Identify which cell holds the provided text, then report its (X, Y) central coordinate. 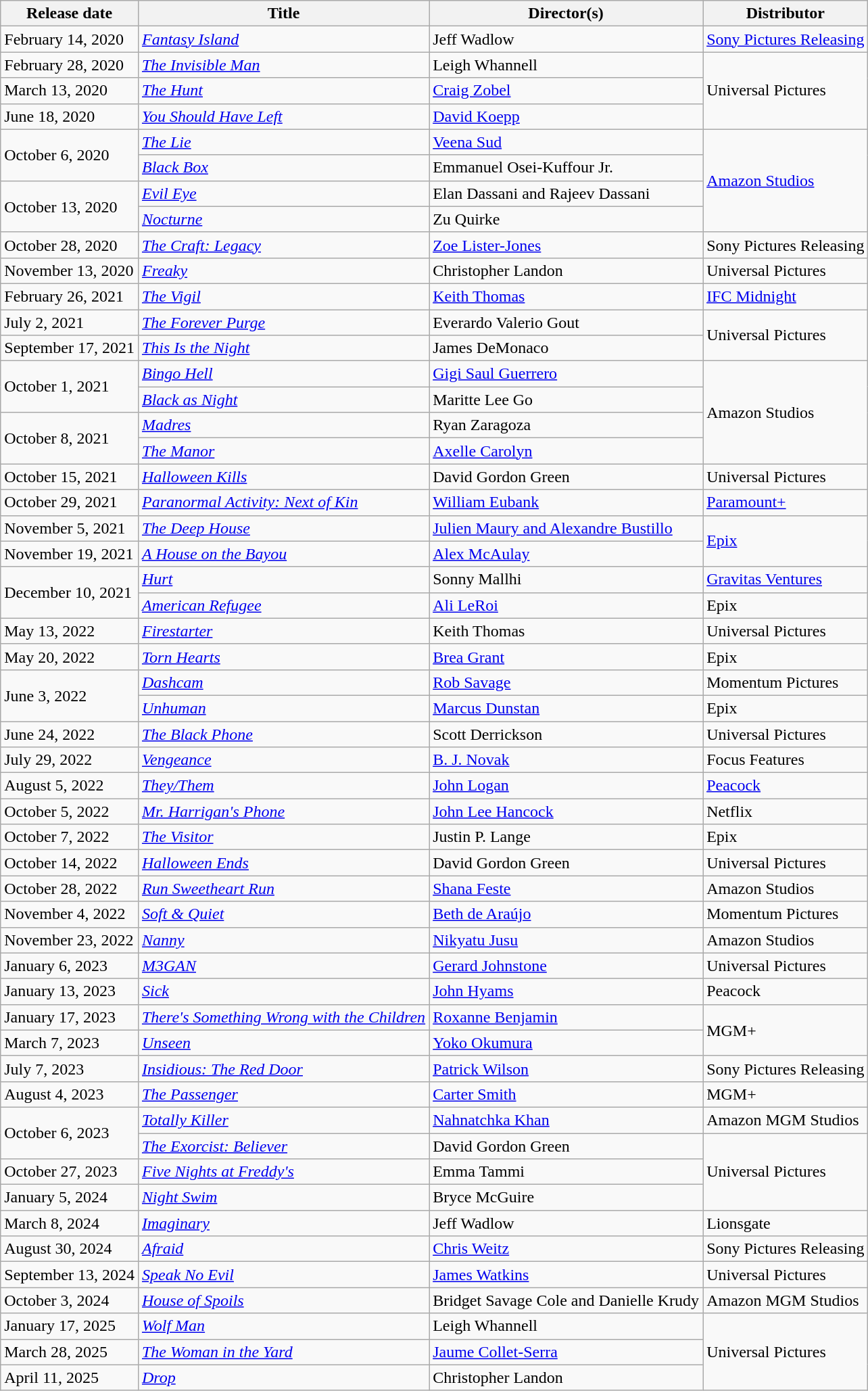
Totally Killer (283, 1120)
May 20, 2022 (70, 657)
The Forever Purge (283, 323)
Emmanuel Osei-Kuffour Jr. (566, 168)
Title (283, 14)
Alex McAulay (566, 554)
You Should Have Left (283, 116)
Brea Grant (566, 657)
Focus Features (786, 760)
Five Nights at Freddy's (283, 1172)
Vengeance (283, 760)
The Manor (283, 451)
Bryce McGuire (566, 1198)
Fantasy Island (283, 39)
The Black Phone (283, 734)
March 28, 2025 (70, 1352)
John Logan (566, 786)
August 4, 2023 (70, 1094)
Marcus Dunstan (566, 708)
Bingo Hell (283, 374)
January 5, 2024 (70, 1198)
Justin P. Lange (566, 837)
Director(s) (566, 14)
Sick (283, 991)
Imaginary (283, 1223)
Mr. Harrigan's Phone (283, 811)
Veena Sud (566, 142)
October 27, 2023 (70, 1172)
Night Swim (283, 1198)
The Deep House (283, 528)
Evil Eye (283, 193)
June 18, 2020 (70, 116)
March 13, 2020 (70, 91)
Chris Weitz (566, 1249)
John Hyams (566, 991)
B. J. Novak (566, 760)
Emma Tammi (566, 1172)
Yoko Okumura (566, 1043)
Madres (283, 425)
November 5, 2021 (70, 528)
October 14, 2022 (70, 863)
August 5, 2022 (70, 786)
Afraid (283, 1249)
Firestarter (283, 631)
Paranormal Activity: Next of Kin (283, 502)
Carter Smith (566, 1094)
February 26, 2021 (70, 296)
Release date (70, 14)
November 4, 2022 (70, 914)
Everardo Valerio Gout (566, 323)
October 28, 2022 (70, 889)
October 1, 2021 (70, 387)
March 8, 2024 (70, 1223)
David Koepp (566, 116)
Torn Hearts (283, 657)
Zoe Lister-Jones (566, 245)
March 7, 2023 (70, 1043)
Gravitas Ventures (786, 580)
Zu Quirke (566, 219)
The Woman in the Yard (283, 1352)
February 28, 2020 (70, 65)
July 2, 2021 (70, 323)
July 29, 2022 (70, 760)
October 3, 2024 (70, 1300)
January 17, 2025 (70, 1326)
Black Box (283, 168)
Black as Night (283, 400)
William Eubank (566, 502)
They/Them (283, 786)
Axelle Carolyn (566, 451)
April 11, 2025 (70, 1377)
Gigi Saul Guerrero (566, 374)
Ali LeRoi (566, 605)
Dashcam (283, 682)
Soft & Quiet (283, 914)
Insidious: The Red Door (283, 1068)
This Is the Night (283, 348)
The Invisible Man (283, 65)
Scott Derrickson (566, 734)
Unhuman (283, 708)
IFC Midnight (786, 296)
January 17, 2023 (70, 1017)
House of Spoils (283, 1300)
The Passenger (283, 1094)
Rob Savage (566, 682)
The Craft: Legacy (283, 245)
October 7, 2022 (70, 837)
October 6, 2020 (70, 155)
June 24, 2022 (70, 734)
October 15, 2021 (70, 477)
Nocturne (283, 219)
October 8, 2021 (70, 438)
October 28, 2020 (70, 245)
Speak No Evil (283, 1275)
May 13, 2022 (70, 631)
Run Sweetheart Run (283, 889)
Shana Feste (566, 889)
Roxanne Benjamin (566, 1017)
Sonny Mallhi (566, 580)
There's Something Wrong with the Children (283, 1017)
December 10, 2021 (70, 592)
June 3, 2022 (70, 695)
A House on the Bayou (283, 554)
November 13, 2020 (70, 270)
January 6, 2023 (70, 966)
John Lee Hancock (566, 811)
January 13, 2023 (70, 991)
October 6, 2023 (70, 1133)
October 29, 2021 (70, 502)
Bridget Savage Cole and Danielle Krudy (566, 1300)
Nanny (283, 940)
Elan Dassani and Rajeev Dassani (566, 193)
Hurt (283, 580)
Wolf Man (283, 1326)
Beth de Araújo (566, 914)
The Vigil (283, 296)
M3GAN (283, 966)
Gerard Johnstone (566, 966)
Halloween Kills (283, 477)
James Watkins (566, 1275)
Jaume Collet-Serra (566, 1352)
American Refugee (283, 605)
Distributor (786, 14)
Netflix (786, 811)
October 13, 2020 (70, 206)
Julien Maury and Alexandre Bustillo (566, 528)
October 5, 2022 (70, 811)
James DeMonaco (566, 348)
Nikyatu Jusu (566, 940)
The Hunt (283, 91)
November 19, 2021 (70, 554)
August 30, 2024 (70, 1249)
Craig Zobel (566, 91)
February 14, 2020 (70, 39)
September 17, 2021 (70, 348)
Maritte Lee Go (566, 400)
Drop (283, 1377)
Freaky (283, 270)
November 23, 2022 (70, 940)
Ryan Zaragoza (566, 425)
Unseen (283, 1043)
Nahnatchka Khan (566, 1120)
Paramount+ (786, 502)
Halloween Ends (283, 863)
September 13, 2024 (70, 1275)
July 7, 2023 (70, 1068)
Patrick Wilson (566, 1068)
The Exorcist: Believer (283, 1146)
The Lie (283, 142)
The Visitor (283, 837)
Lionsgate (786, 1223)
